Return (X, Y) of the center of cell containing provided text 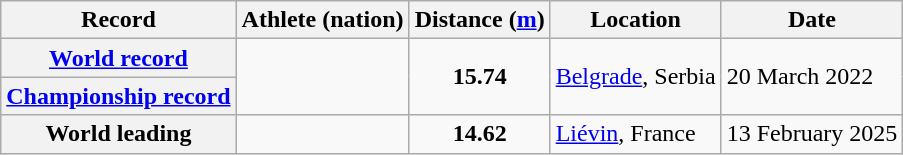
Athlete (nation) (322, 20)
Belgrade, Serbia (636, 77)
20 March 2022 (812, 77)
Location (636, 20)
14.62 (480, 134)
Liévin, France (636, 134)
15.74 (480, 77)
Record (118, 20)
World leading (118, 134)
Distance (m) (480, 20)
World record (118, 58)
13 February 2025 (812, 134)
Date (812, 20)
Championship record (118, 96)
